Extract the [X, Y] coordinate from the center of the cell holding the provided text.  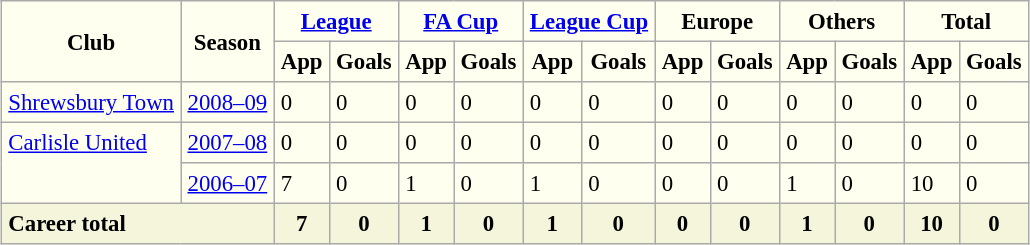
Carlisle United [92, 162]
League Cup [589, 21]
FA Cup [460, 21]
Total [966, 21]
Season [228, 42]
2008–09 [228, 102]
League [336, 21]
Others [842, 21]
Career total [138, 223]
Europe [718, 21]
Shrewsbury Town [92, 102]
Club [92, 42]
2007–08 [228, 142]
2006–07 [228, 183]
